Return (x, y) of the center of cell containing provided text 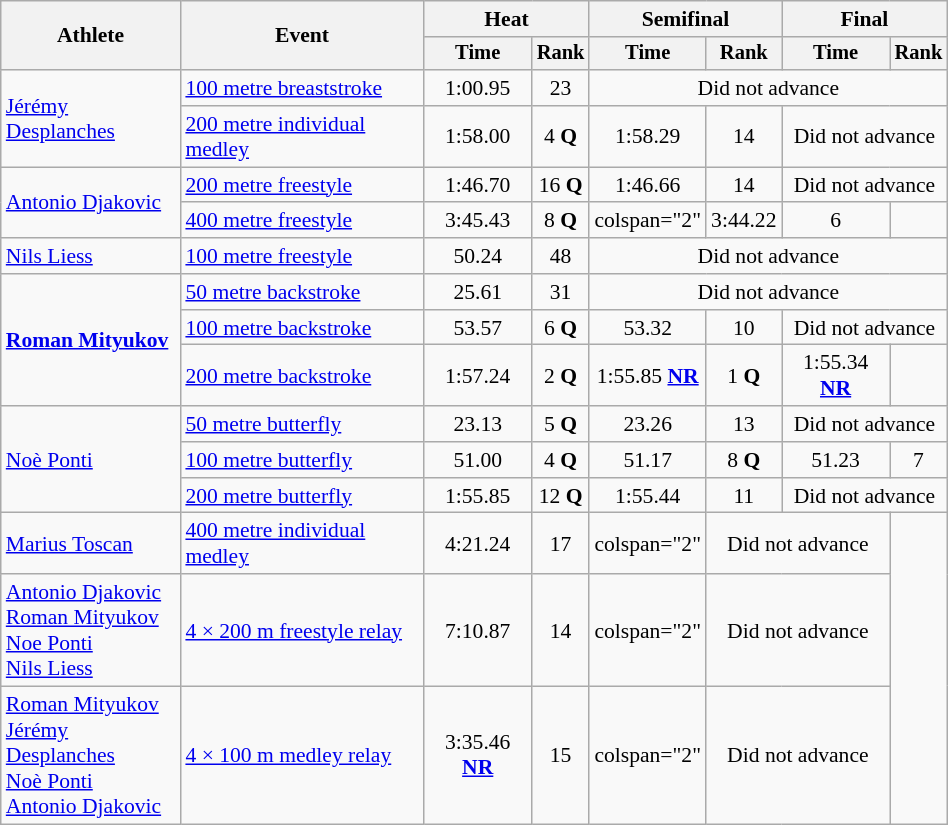
23.26 (648, 424)
Athlete (91, 36)
5 Q (561, 424)
1:55.85 (478, 496)
11 (744, 496)
4 × 100 m medley relay (302, 756)
100 metre freestyle (302, 256)
3:44.22 (744, 221)
Final (865, 19)
400 metre individual medley (302, 544)
100 metre butterfly (302, 460)
50.24 (478, 256)
Nils Liess (91, 256)
3:45.43 (478, 221)
16 Q (561, 185)
4 × 200 m freestyle relay (302, 630)
1:55.34 NR (836, 376)
10 (744, 328)
Jérémy Desplanches (91, 118)
1:00.95 (478, 88)
2 Q (561, 376)
51.00 (478, 460)
Noè Ponti (91, 460)
200 metre backstroke (302, 376)
200 metre individual medley (302, 136)
1:58.00 (478, 136)
51.17 (648, 460)
15 (561, 756)
Marius Toscan (91, 544)
Roman Mityukov (91, 340)
Heat (507, 19)
Antonio Djakovic (91, 202)
1:46.70 (478, 185)
4:21.24 (478, 544)
100 metre backstroke (302, 328)
Event (302, 36)
48 (561, 256)
1:58.29 (648, 136)
1:55.85 NR (648, 376)
13 (744, 424)
7 (919, 460)
31 (561, 292)
53.32 (648, 328)
400 metre freestyle (302, 221)
12 Q (561, 496)
200 metre freestyle (302, 185)
25.61 (478, 292)
17 (561, 544)
50 metre butterfly (302, 424)
23.13 (478, 424)
51.23 (836, 460)
200 metre butterfly (302, 496)
53.57 (478, 328)
6 Q (561, 328)
50 metre backstroke (302, 292)
1:57.24 (478, 376)
1 Q (744, 376)
1:46.66 (648, 185)
100 metre breaststroke (302, 88)
7:10.87 (478, 630)
Antonio Djakovic Roman Mityukov Noe Ponti Nils Liess (91, 630)
Roman MityukovJérémy DesplanchesNoè Ponti Antonio Djakovic (91, 756)
1:55.44 (648, 496)
6 (836, 221)
23 (561, 88)
Semifinal (685, 19)
3:35.46 NR (478, 756)
